Return (X, Y) of the center of cell containing provided text 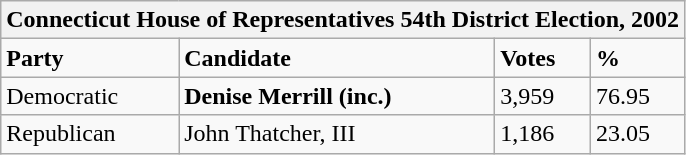
Party (90, 58)
3,959 (543, 96)
Connecticut House of Representatives 54th District Election, 2002 (343, 20)
Denise Merrill (inc.) (337, 96)
23.05 (637, 134)
Democratic (90, 96)
76.95 (637, 96)
1,186 (543, 134)
John Thatcher, III (337, 134)
Votes (543, 58)
% (637, 58)
Candidate (337, 58)
Republican (90, 134)
